Identify which cell holds the provided text, then report its [x, y] central coordinate. 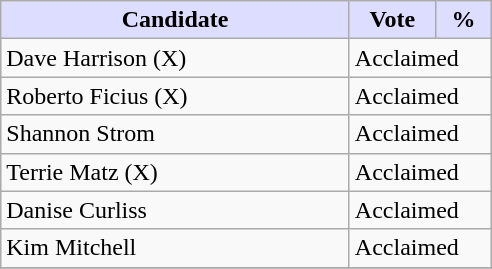
Dave Harrison (X) [176, 58]
Kim Mitchell [176, 248]
Candidate [176, 20]
Shannon Strom [176, 134]
Terrie Matz (X) [176, 172]
Danise Curliss [176, 210]
% [463, 20]
Roberto Ficius (X) [176, 96]
Vote [392, 20]
